From the cell containing the given text, extract its center point as (X, Y) coordinate. 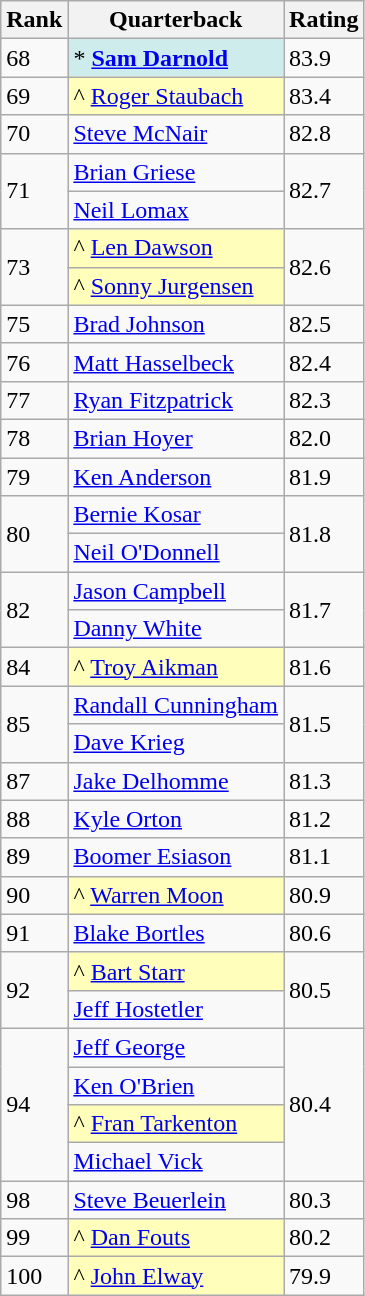
82.6 (324, 267)
81.5 (324, 724)
79.9 (324, 1276)
90 (34, 895)
81.8 (324, 534)
^ Warren Moon (176, 895)
Brian Hoyer (176, 438)
^ Troy Aikman (176, 667)
Neil Lomax (176, 210)
Matt Hasselbeck (176, 362)
Kyle Orton (176, 819)
77 (34, 400)
Jason Campbell (176, 591)
92 (34, 990)
Ken Anderson (176, 477)
80.2 (324, 1238)
Steve Beuerlein (176, 1200)
73 (34, 267)
68 (34, 58)
^ Roger Staubach (176, 96)
81.9 (324, 477)
Blake Bortles (176, 933)
82 (34, 610)
* Sam Darnold (176, 58)
83.9 (324, 58)
^ Sonny Jurgensen (176, 286)
76 (34, 362)
Jake Delhomme (176, 781)
Michael Vick (176, 1162)
69 (34, 96)
80.9 (324, 895)
82.5 (324, 324)
Jeff George (176, 1047)
84 (34, 667)
^ Len Dawson (176, 248)
82.7 (324, 191)
Neil O'Donnell (176, 553)
^ John Elway (176, 1276)
Randall Cunningham (176, 705)
78 (34, 438)
Danny White (176, 629)
80.5 (324, 990)
Brian Griese (176, 172)
100 (34, 1276)
81.2 (324, 819)
79 (34, 477)
81.7 (324, 610)
Brad Johnson (176, 324)
82.3 (324, 400)
Boomer Esiason (176, 857)
99 (34, 1238)
81.1 (324, 857)
80.3 (324, 1200)
^ Bart Starr (176, 971)
91 (34, 933)
70 (34, 134)
98 (34, 1200)
^ Fran Tarkenton (176, 1124)
80.4 (324, 1104)
81.3 (324, 781)
94 (34, 1104)
80 (34, 534)
83.4 (324, 96)
71 (34, 191)
89 (34, 857)
80.6 (324, 933)
75 (34, 324)
Rating (324, 20)
Dave Krieg (176, 743)
Jeff Hostetler (176, 1009)
Ryan Fitzpatrick (176, 400)
87 (34, 781)
Quarterback (176, 20)
Rank (34, 20)
82.4 (324, 362)
85 (34, 724)
88 (34, 819)
^ Dan Fouts (176, 1238)
81.6 (324, 667)
Bernie Kosar (176, 515)
Ken O'Brien (176, 1085)
Steve McNair (176, 134)
82.0 (324, 438)
82.8 (324, 134)
